Search for the cell housing the specified text and yield its [x, y] center coordinate. 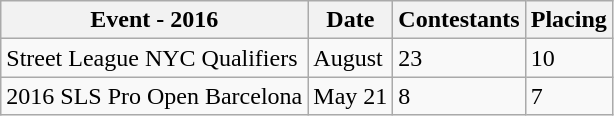
Event - 2016 [154, 20]
Placing [568, 20]
Contestants [459, 20]
August [350, 58]
7 [568, 96]
8 [459, 96]
Street League NYC Qualifiers [154, 58]
May 21 [350, 96]
Date [350, 20]
23 [459, 58]
10 [568, 58]
2016 SLS Pro Open Barcelona [154, 96]
